Detect which cell encompasses the target text, then output its (x, y) center coordinate. 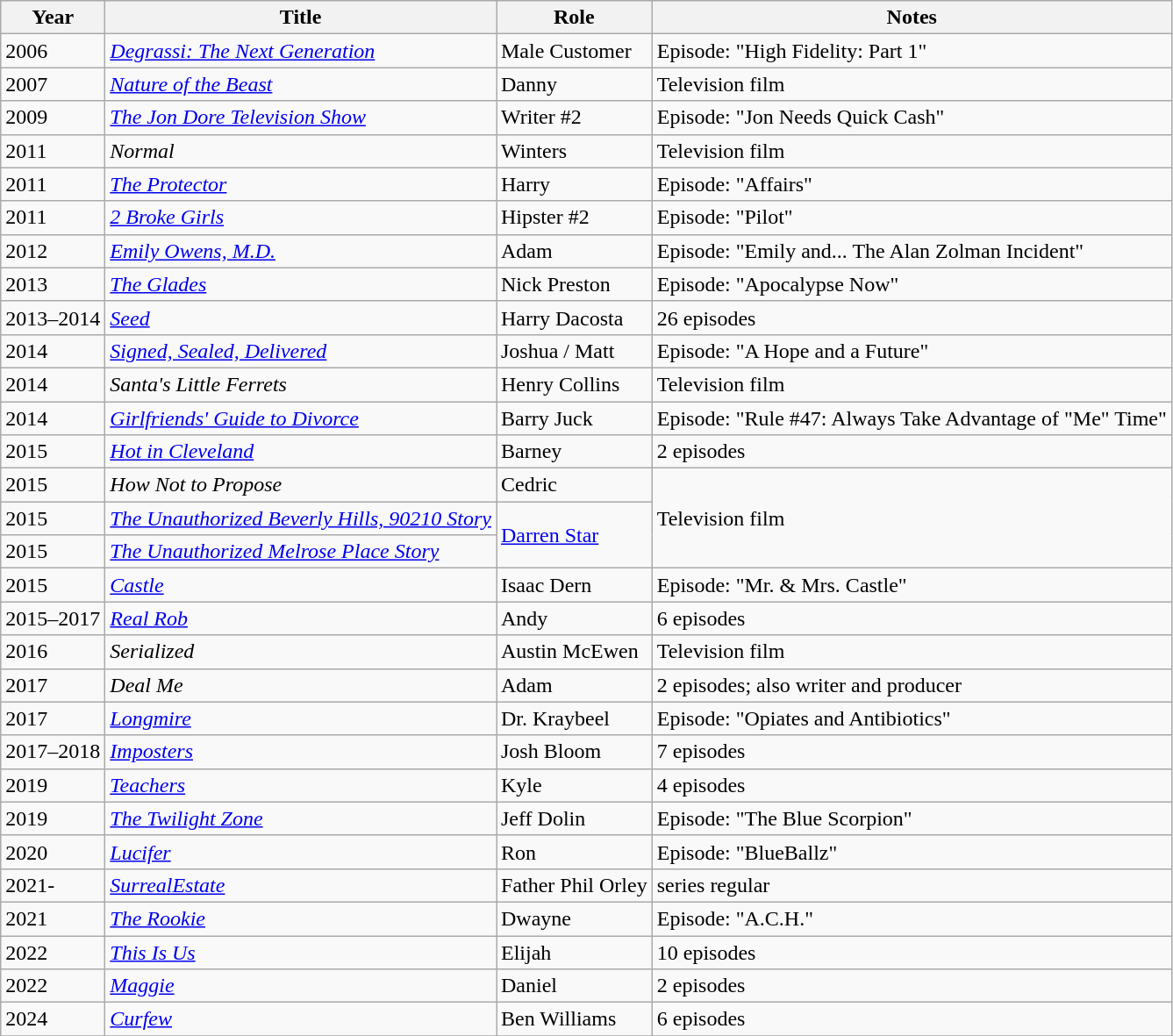
Writer #2 (575, 118)
Henry Collins (575, 384)
The Unauthorized Melrose Place Story (301, 552)
The Rookie (301, 918)
Title (301, 18)
Dr. Kraybeel (575, 718)
Kyle (575, 785)
2009 (53, 118)
2012 (53, 251)
Isaac Dern (575, 585)
The Jon Dore Television Show (301, 118)
2 Broke Girls (301, 218)
Episode: "Mr. & Mrs. Castle" (912, 585)
Notes (912, 18)
Darren Star (575, 535)
Episode: "Emily and... The Alan Zolman Incident" (912, 251)
Normal (301, 151)
Father Phil Orley (575, 885)
26 episodes (912, 318)
Cedric (575, 485)
The Twilight Zone (301, 818)
Barry Juck (575, 418)
Curfew (301, 1019)
Episode: "Jon Needs Quick Cash" (912, 118)
Ron (575, 852)
Emily Owens, M.D. (301, 251)
Episode: "Rule #47: Always Take Advantage of "Me" Time" (912, 418)
Jeff Dolin (575, 818)
Episode: "Pilot" (912, 218)
10 episodes (912, 952)
Joshua / Matt (575, 351)
Danny (575, 84)
Dwayne (575, 918)
The Protector (301, 184)
Deal Me (301, 685)
Santa's Little Ferrets (301, 384)
Barney (575, 452)
Harry (575, 184)
2021- (53, 885)
Austin McEwen (575, 652)
Episode: "Affairs" (912, 184)
2015–2017 (53, 618)
Hipster #2 (575, 218)
Daniel (575, 986)
Longmire (301, 718)
7 episodes (912, 752)
Ben Williams (575, 1019)
2024 (53, 1019)
Nick Preston (575, 284)
How Not to Propose (301, 485)
Episode: "The Blue Scorpion" (912, 818)
Episode: "Apocalypse Now" (912, 284)
2007 (53, 84)
Degrassi: The Next Generation (301, 51)
The Glades (301, 284)
Male Customer (575, 51)
Year (53, 18)
Episode: "A.C.H." (912, 918)
2021 (53, 918)
This Is Us (301, 952)
Real Rob (301, 618)
series regular (912, 885)
Winters (575, 151)
Imposters (301, 752)
Episode: "High Fidelity: Part 1" (912, 51)
Maggie (301, 986)
2020 (53, 852)
Role (575, 18)
Lucifer (301, 852)
Girlfriends' Guide to Divorce (301, 418)
Episode: "BlueBallz" (912, 852)
The Unauthorized Beverly Hills, 90210 Story (301, 518)
Andy (575, 618)
Serialized (301, 652)
Teachers (301, 785)
2016 (53, 652)
Signed, Sealed, Delivered (301, 351)
2017–2018 (53, 752)
Seed (301, 318)
Elijah (575, 952)
2006 (53, 51)
2013–2014 (53, 318)
Hot in Cleveland (301, 452)
2 episodes; also writer and producer (912, 685)
Josh Bloom (575, 752)
Nature of the Beast (301, 84)
SurrealEstate (301, 885)
Castle (301, 585)
Episode: "Opiates and Antibiotics" (912, 718)
Episode: "A Hope and a Future" (912, 351)
2013 (53, 284)
4 episodes (912, 785)
Harry Dacosta (575, 318)
